Identify which cell holds the provided text, then report its [x, y] central coordinate. 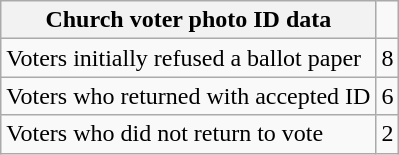
Voters who returned with accepted ID [188, 96]
2 [388, 134]
Church voter photo ID data [188, 20]
Voters who did not return to vote [188, 134]
Voters initially refused a ballot paper [188, 58]
6 [388, 96]
8 [388, 58]
